Scan for the cell matching the given text and deliver its (X, Y) coordinate at center. 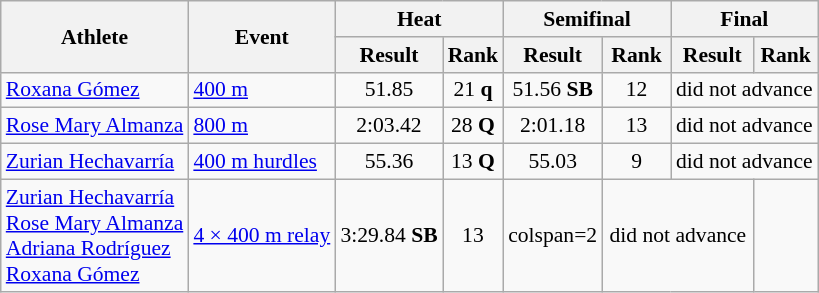
2:01.18 (552, 126)
4 × 400 m relay (262, 235)
28 Q (474, 126)
Rose Mary Almanza (95, 126)
400 m (262, 90)
colspan=2 (552, 235)
12 (636, 90)
13 Q (474, 162)
21 q (474, 90)
Semifinal (587, 19)
Zurian Hechavarría (95, 162)
Heat (419, 19)
2:03.42 (388, 126)
3:29.84 SB (388, 235)
800 m (262, 126)
55.03 (552, 162)
55.36 (388, 162)
51.85 (388, 90)
Athlete (95, 36)
Final (744, 19)
9 (636, 162)
Roxana Gómez (95, 90)
Event (262, 36)
Zurian Hechavarría Rose Mary Almanza Adriana Rodríguez Roxana Gómez (95, 235)
400 m hurdles (262, 162)
51.56 SB (552, 90)
